Output the [x, y] coordinate of the center of the cell containing the given text.  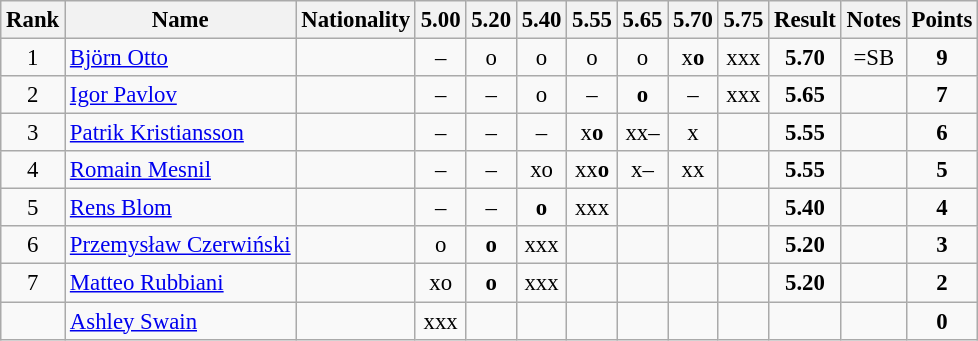
Notes [874, 20]
0 [942, 321]
Rens Blom [180, 208]
Ashley Swain [180, 321]
5.75 [743, 20]
Romain Mesnil [180, 170]
x– [642, 170]
xx [693, 170]
xx– [642, 133]
xxo [592, 170]
Rank [33, 20]
5.00 [440, 20]
Nationality [356, 20]
x [693, 133]
Matteo Rubbiani [180, 283]
Patrik Kristiansson [180, 133]
Igor Pavlov [180, 95]
Björn Otto [180, 58]
Przemysław Czerwiński [180, 245]
9 [942, 58]
Points [942, 20]
Name [180, 20]
Result [806, 20]
1 [33, 58]
=SB [874, 58]
